Capture the cell that displays the provided text and extract its [x, y] central coordinate. 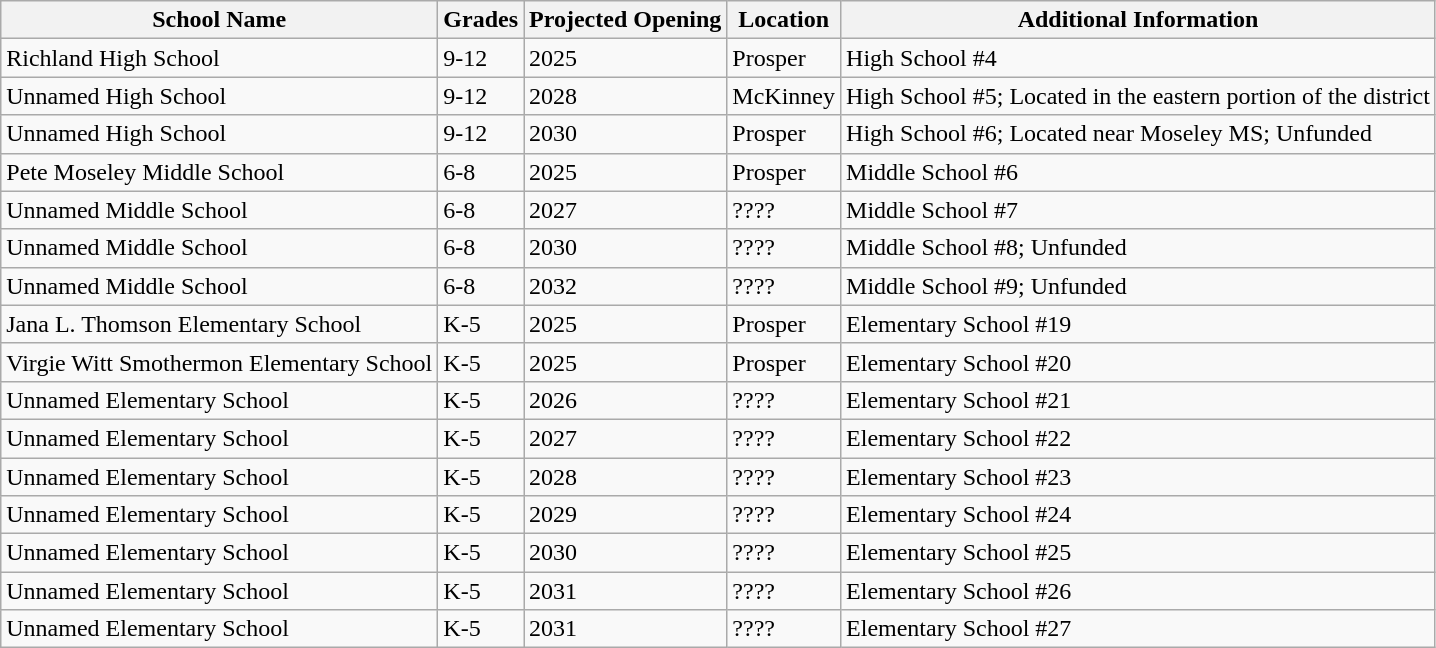
High School #4 [1138, 58]
Middle School #6 [1138, 172]
2026 [626, 400]
Grades [481, 20]
Elementary School #22 [1138, 438]
Elementary School #27 [1138, 629]
Elementary School #25 [1138, 553]
Additional Information [1138, 20]
Location [784, 20]
Middle School #8; Unfunded [1138, 248]
Elementary School #21 [1138, 400]
Pete Moseley Middle School [220, 172]
2032 [626, 286]
Middle School #7 [1138, 210]
Elementary School #20 [1138, 362]
Projected Opening [626, 20]
High School #6; Located near Moseley MS; Unfunded [1138, 134]
School Name [220, 20]
High School #5; Located in the eastern portion of the district [1138, 96]
2029 [626, 515]
Virgie Witt Smothermon Elementary School [220, 362]
Middle School #9; Unfunded [1138, 286]
Elementary School #19 [1138, 324]
Jana L. Thomson Elementary School [220, 324]
Elementary School #26 [1138, 591]
Elementary School #24 [1138, 515]
Richland High School [220, 58]
Elementary School #23 [1138, 477]
McKinney [784, 96]
